Return the [x, y] coordinate for the center point of the cell that contains the specified text.  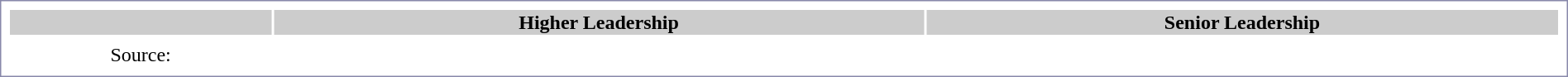
Source: [141, 55]
Senior Leadership [1242, 22]
Higher Leadership [599, 22]
